Output the (X, Y) coordinate of the center of the cell containing the given text.  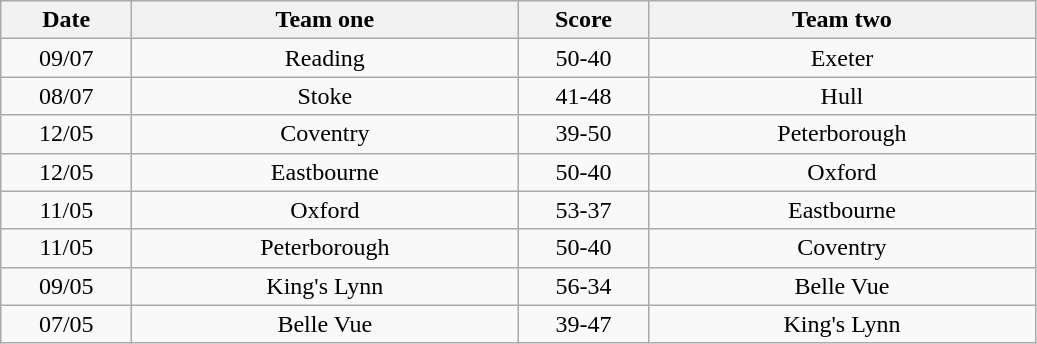
Score (584, 20)
Reading (325, 58)
Exeter (842, 58)
39-50 (584, 134)
39-47 (584, 324)
09/05 (66, 286)
07/05 (66, 324)
Hull (842, 96)
09/07 (66, 58)
Team two (842, 20)
41-48 (584, 96)
53-37 (584, 210)
56-34 (584, 286)
Team one (325, 20)
Stoke (325, 96)
Date (66, 20)
08/07 (66, 96)
